Extract the (x, y) coordinate from the center of the cell holding the provided text.  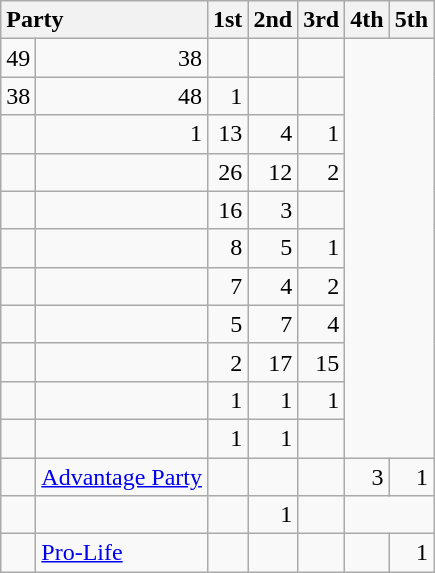
Pro-Life (122, 553)
Advantage Party (122, 477)
49 (18, 58)
1st (227, 20)
4th (367, 20)
13 (227, 134)
3rd (322, 20)
Party (104, 20)
5th (411, 20)
16 (227, 210)
26 (227, 172)
48 (122, 96)
17 (273, 362)
15 (322, 362)
2nd (273, 20)
12 (273, 172)
8 (227, 248)
